Return the [x, y] coordinate for the center point of the cell that contains the specified text.  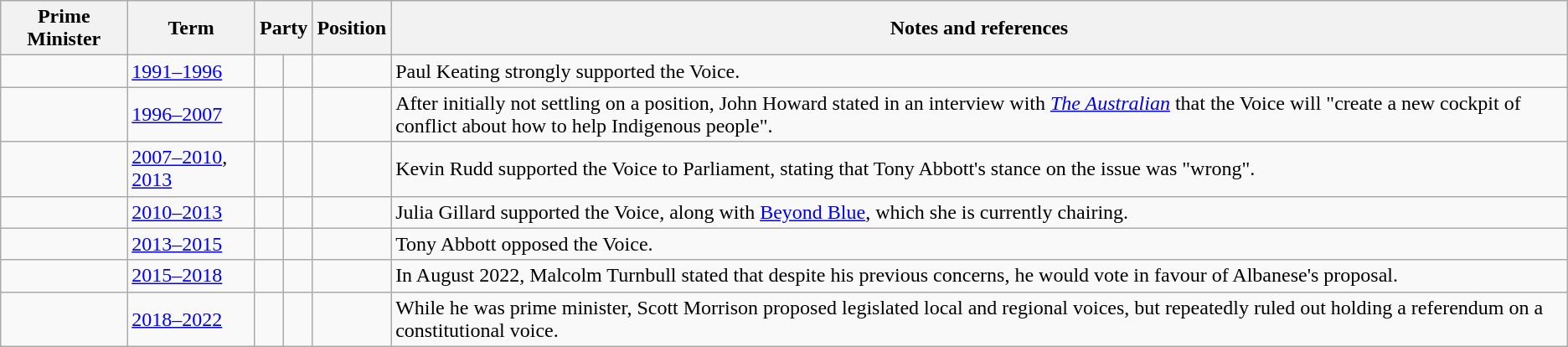
Prime Minister [64, 28]
Julia Gillard supported the Voice, along with Beyond Blue, which she is currently chairing. [980, 212]
Kevin Rudd supported the Voice to Parliament, stating that Tony Abbott's stance on the issue was "wrong". [980, 169]
In August 2022, Malcolm Turnbull stated that despite his previous concerns, he would vote in favour of Albanese's proposal. [980, 276]
1991–1996 [191, 71]
2010–2013 [191, 212]
Paul Keating strongly supported the Voice. [980, 71]
Notes and references [980, 28]
2007–2010, 2013 [191, 169]
Tony Abbott opposed the Voice. [980, 244]
1996–2007 [191, 114]
2018–2022 [191, 319]
2013–2015 [191, 244]
Term [191, 28]
2015–2018 [191, 276]
Position [352, 28]
Party [283, 28]
